Extract the [X, Y] coordinate from the center of the cell holding the provided text.  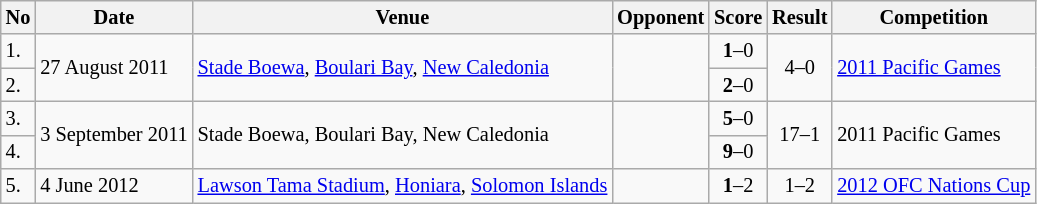
5. [18, 186]
Score [738, 17]
Result [800, 17]
5–0 [738, 118]
Venue [403, 17]
4–0 [800, 68]
3. [18, 118]
4. [18, 152]
1–0 [738, 51]
2. [18, 85]
No [18, 17]
Competition [934, 17]
2012 OFC Nations Cup [934, 186]
Lawson Tama Stadium, Honiara, Solomon Islands [403, 186]
2–0 [738, 85]
Opponent [660, 17]
1. [18, 51]
17–1 [800, 134]
9–0 [738, 152]
Date [114, 17]
4 June 2012 [114, 186]
27 August 2011 [114, 68]
3 September 2011 [114, 134]
